Extract the (x, y) coordinate from the center of the cell holding the provided text.  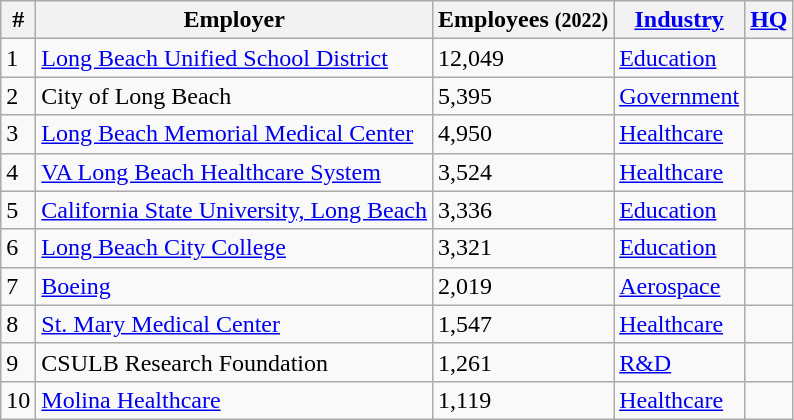
9 (18, 362)
3 (18, 134)
12,049 (524, 58)
CSULB Research Foundation (234, 362)
Aerospace (680, 286)
5,395 (524, 96)
8 (18, 324)
3,524 (524, 172)
5 (18, 210)
1,119 (524, 400)
1,547 (524, 324)
2 (18, 96)
7 (18, 286)
3,321 (524, 248)
# (18, 20)
2,019 (524, 286)
R&D (680, 362)
Industry (680, 20)
VA Long Beach Healthcare System (234, 172)
Government (680, 96)
Long Beach Unified School District (234, 58)
Long Beach Memorial Medical Center (234, 134)
Employees (2022) (524, 20)
1,261 (524, 362)
10 (18, 400)
HQ (769, 20)
Employer (234, 20)
6 (18, 248)
4 (18, 172)
City of Long Beach (234, 96)
1 (18, 58)
California State University, Long Beach (234, 210)
Long Beach City College (234, 248)
Molina Healthcare (234, 400)
Boeing (234, 286)
St. Mary Medical Center (234, 324)
4,950 (524, 134)
3,336 (524, 210)
